Return [x, y] of the center of cell containing provided text 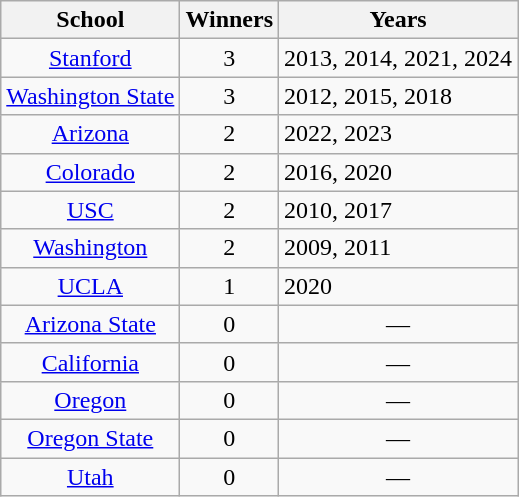
Utah [90, 477]
2020 [398, 286]
2016, 2020 [398, 172]
Winners [230, 20]
Oregon [90, 400]
California [90, 362]
2022, 2023 [398, 134]
Years [398, 20]
Arizona [90, 134]
USC [90, 210]
1 [230, 286]
Oregon State [90, 438]
Washington [90, 248]
School [90, 20]
Washington State [90, 96]
2013, 2014, 2021, 2024 [398, 58]
Arizona State [90, 324]
2009, 2011 [398, 248]
Colorado [90, 172]
Stanford [90, 58]
UCLA [90, 286]
2010, 2017 [398, 210]
2012, 2015, 2018 [398, 96]
